Output the [X, Y] coordinate of the center of the cell containing the given text.  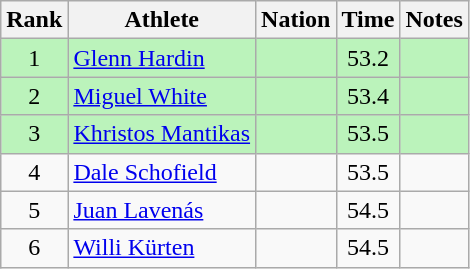
Miguel White [162, 96]
Dale Schofield [162, 172]
Nation [296, 20]
Rank [34, 20]
Time [368, 20]
Notes [434, 20]
Juan Lavenás [162, 210]
53.4 [368, 96]
6 [34, 248]
Athlete [162, 20]
53.2 [368, 58]
Khristos Mantikas [162, 134]
1 [34, 58]
Glenn Hardin [162, 58]
3 [34, 134]
4 [34, 172]
2 [34, 96]
5 [34, 210]
Willi Kürten [162, 248]
